Locate the cell with the specified text and output its [x, y] center coordinate. 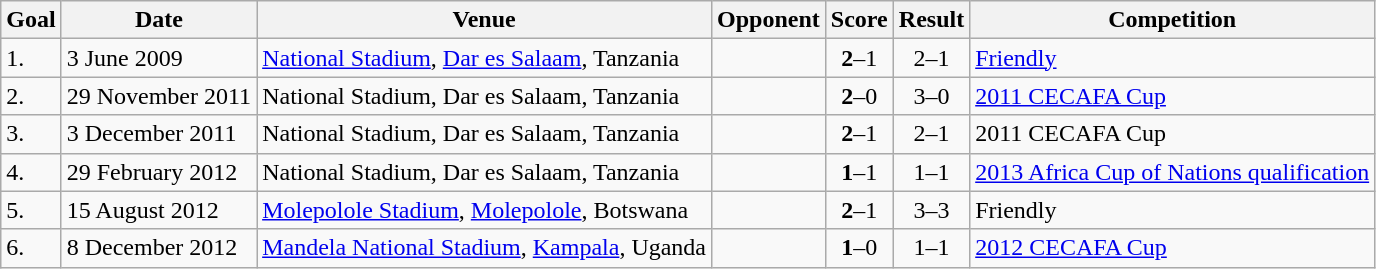
3–0 [931, 96]
29 February 2012 [158, 172]
4. [31, 172]
1–0 [859, 248]
Mandela National Stadium, Kampala, Uganda [484, 248]
Competition [1172, 20]
2012 CECAFA Cup [1172, 248]
Date [158, 20]
3–3 [931, 210]
Score [859, 20]
15 August 2012 [158, 210]
3 December 2011 [158, 134]
29 November 2011 [158, 96]
6. [31, 248]
3. [31, 134]
Result [931, 20]
Opponent [769, 20]
3 June 2009 [158, 58]
2. [31, 96]
Goal [31, 20]
2–0 [859, 96]
Venue [484, 20]
5. [31, 210]
8 December 2012 [158, 248]
Molepolole Stadium, Molepolole, Botswana [484, 210]
2013 Africa Cup of Nations qualification [1172, 172]
1. [31, 58]
